Detect which cell encompasses the target text, then output its [x, y] center coordinate. 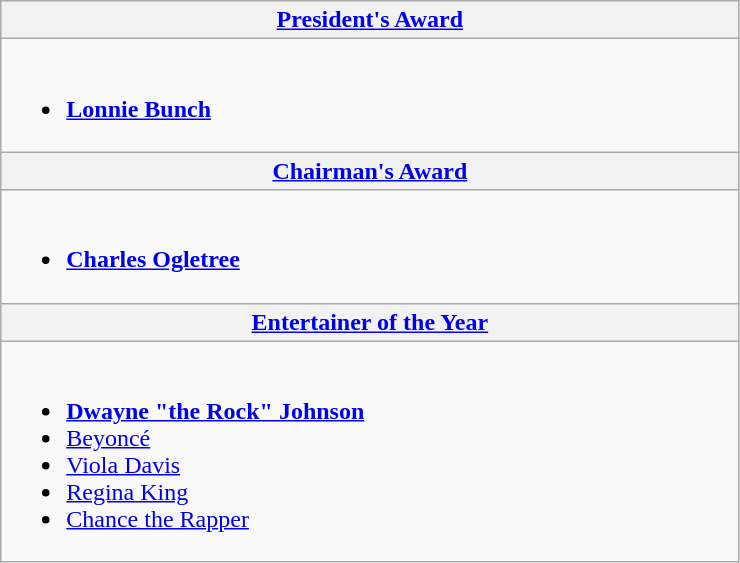
Entertainer of the Year [370, 322]
Lonnie Bunch [370, 96]
Dwayne "the Rock" JohnsonBeyoncéViola DavisRegina KingChance the Rapper [370, 452]
Charles Ogletree [370, 246]
Chairman's Award [370, 171]
President's Award [370, 20]
